Capture the cell that displays the provided text and extract its (X, Y) central coordinate. 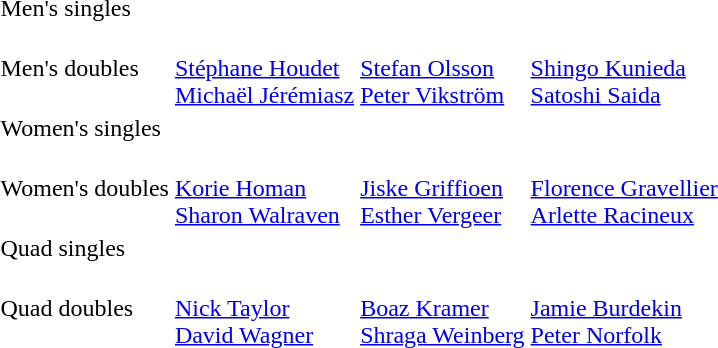
Stefan Olsson Peter Vikström (442, 68)
Stéphane Houdet Michaël Jérémiasz (264, 68)
Korie Homan Sharon Walraven (264, 188)
Jiske Griffioen Esther Vergeer (442, 188)
